Capture the cell that displays the provided text and extract its [x, y] central coordinate. 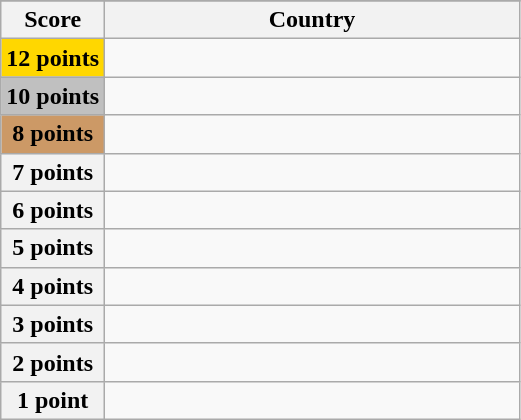
5 points [53, 248]
6 points [53, 210]
4 points [53, 286]
Country [312, 20]
10 points [53, 96]
7 points [53, 172]
8 points [53, 134]
3 points [53, 324]
Score [53, 20]
2 points [53, 362]
12 points [53, 58]
1 point [53, 400]
